Return the (x, y) coordinate for the center point of the cell that contains the specified text.  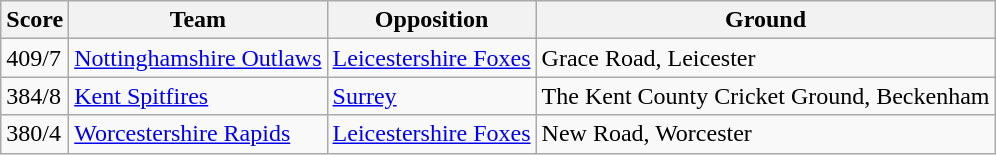
Worcestershire Rapids (198, 134)
Opposition (432, 20)
384/8 (35, 96)
Surrey (432, 96)
The Kent County Cricket Ground, Beckenham (766, 96)
Grace Road, Leicester (766, 58)
409/7 (35, 58)
Kent Spitfires (198, 96)
380/4 (35, 134)
New Road, Worcester (766, 134)
Nottinghamshire Outlaws (198, 58)
Ground (766, 20)
Team (198, 20)
Score (35, 20)
